Search for the cell housing the specified text and yield its [x, y] center coordinate. 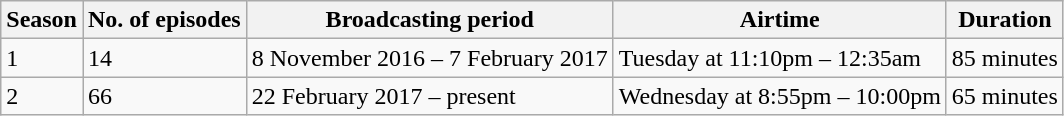
85 minutes [1004, 58]
Wednesday at 8:55pm – 10:00pm [780, 96]
65 minutes [1004, 96]
14 [164, 58]
No. of episodes [164, 20]
Airtime [780, 20]
Broadcasting period [430, 20]
22 February 2017 – present [430, 96]
66 [164, 96]
2 [42, 96]
Tuesday at 11:10pm – 12:35am [780, 58]
Duration [1004, 20]
8 November 2016 – 7 February 2017 [430, 58]
1 [42, 58]
Season [42, 20]
